For the text-containing cell, return its midpoint in [x, y] coordinate format. 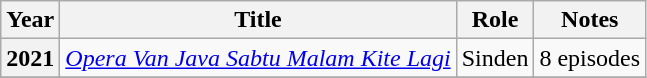
Notes [590, 20]
Year [30, 20]
8 episodes [590, 58]
Opera Van Java Sabtu Malam Kite Lagi [258, 58]
Sinden [495, 58]
Role [495, 20]
2021 [30, 58]
Title [258, 20]
